Return [x, y] of the center of cell containing provided text 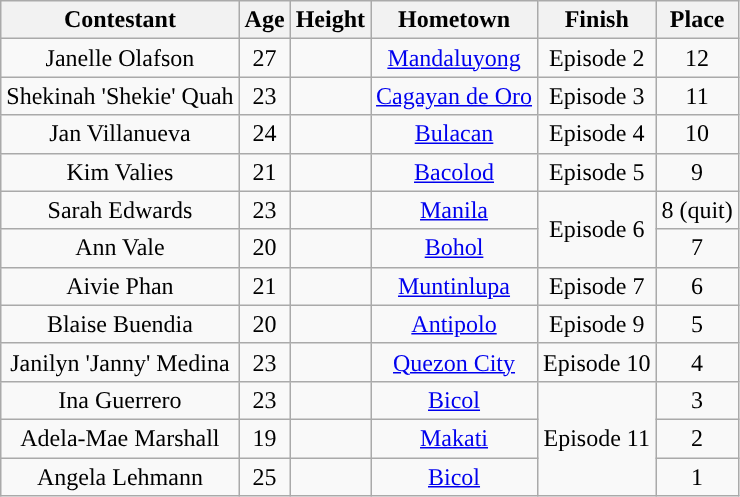
Ann Vale [120, 248]
24 [264, 134]
Muntinlupa [454, 286]
Makati [454, 438]
Sarah Edwards [120, 210]
Adela-Mae Marshall [120, 438]
Contestant [120, 20]
8 (quit) [697, 210]
Kim Valies [120, 172]
Episode 3 [597, 96]
Blaise Buendia [120, 324]
Episode 10 [597, 362]
Episode 7 [597, 286]
Hometown [454, 20]
Episode 2 [597, 58]
Episode 9 [597, 324]
Antipolo [454, 324]
Age [264, 20]
Ina Guerrero [120, 400]
5 [697, 324]
Manila [454, 210]
11 [697, 96]
12 [697, 58]
Jan Villanueva [120, 134]
27 [264, 58]
1 [697, 477]
Janelle Olafson [120, 58]
Finish [597, 20]
Episode 5 [597, 172]
Bacolod [454, 172]
Episode 11 [597, 438]
Place [697, 20]
6 [697, 286]
Shekinah 'Shekie' Quah [120, 96]
Episode 6 [597, 229]
25 [264, 477]
Cagayan de Oro [454, 96]
7 [697, 248]
Aivie Phan [120, 286]
4 [697, 362]
3 [697, 400]
9 [697, 172]
Mandaluyong [454, 58]
Quezon City [454, 362]
19 [264, 438]
Height [330, 20]
10 [697, 134]
Janilyn 'Janny' Medina [120, 362]
Bohol [454, 248]
2 [697, 438]
Bulacan [454, 134]
Angela Lehmann [120, 477]
Episode 4 [597, 134]
